Detect which cell encompasses the target text, then output its [x, y] center coordinate. 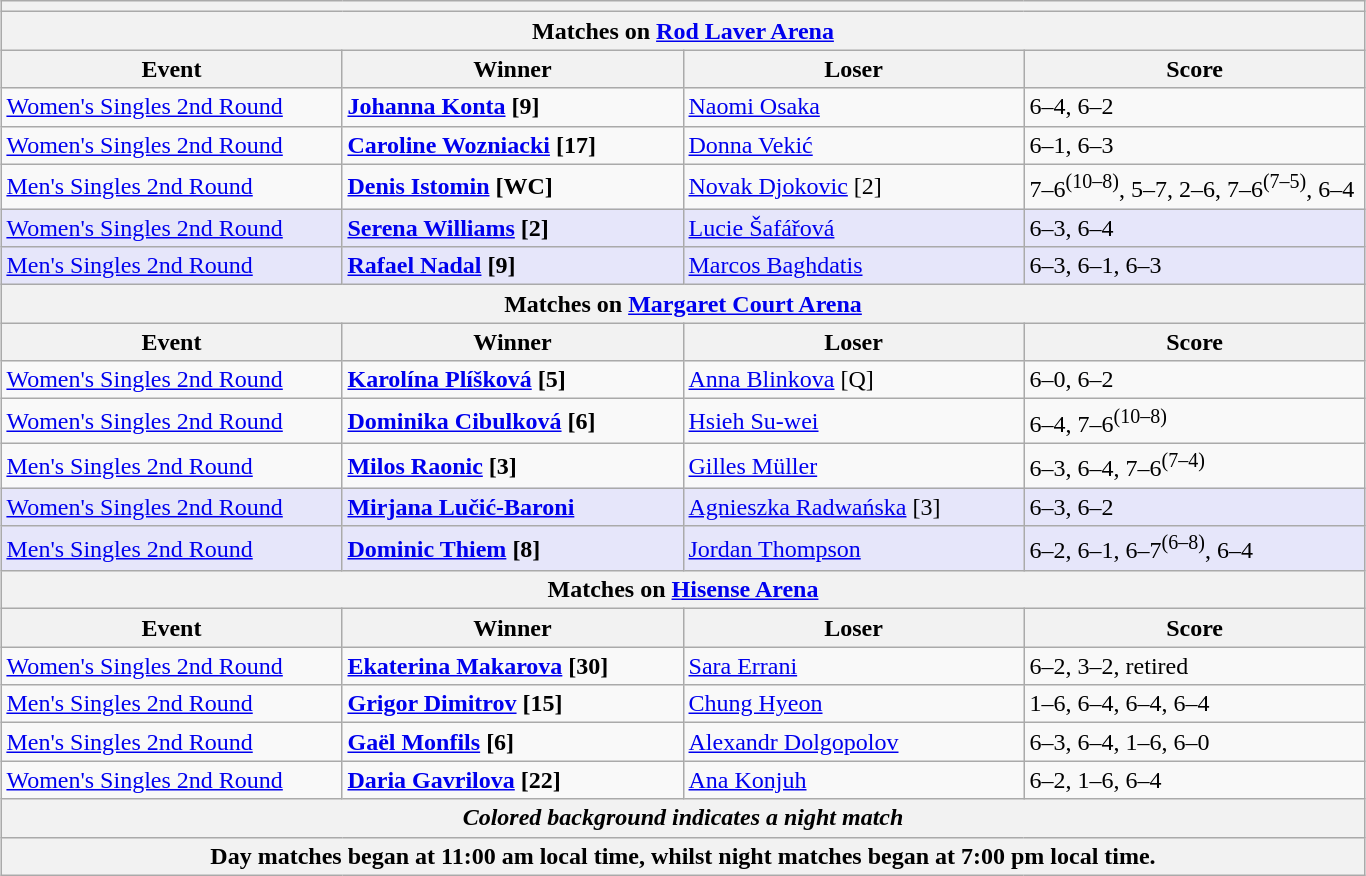
Donna Vekić [854, 145]
Dominika Cibulková [6] [512, 422]
Matches on Hisense Arena [683, 590]
6–3, 6–2 [1194, 507]
Day matches began at 11:00 am local time, whilst night matches began at 7:00 pm local time. [683, 856]
Jordan Thompson [854, 548]
Anna Blinkova [Q] [854, 380]
Alexandr Dolgopolov [854, 742]
Denis Istomin [WC] [512, 186]
Matches on Margaret Court Arena [683, 304]
6–4, 6–2 [1194, 107]
6–0, 6–2 [1194, 380]
Dominic Thiem [8] [512, 548]
Gilles Müller [854, 466]
Milos Raonic [3] [512, 466]
6–1, 6–3 [1194, 145]
7–6(10–8), 5–7, 2–6, 7–6(7–5), 6–4 [1194, 186]
Novak Djokovic [2] [854, 186]
6–2, 1–6, 6–4 [1194, 780]
6–3, 6–4, 7–6(7–4) [1194, 466]
6–4, 7–6(10–8) [1194, 422]
Mirjana Lučić-Baroni [512, 507]
6–3, 6–4 [1194, 228]
6–3, 6–4, 1–6, 6–0 [1194, 742]
Colored background indicates a night match [683, 818]
Ekaterina Makarova [30] [512, 666]
Karolína Plíšková [5] [512, 380]
Caroline Wozniacki [17] [512, 145]
Chung Hyeon [854, 704]
Rafael Nadal [9] [512, 266]
Daria Gavrilova [22] [512, 780]
Serena Williams [2] [512, 228]
Marcos Baghdatis [854, 266]
Matches on Rod Laver Arena [683, 31]
Johanna Konta [9] [512, 107]
Lucie Šafářová [854, 228]
6–3, 6–1, 6–3 [1194, 266]
Ana Konjuh [854, 780]
Grigor Dimitrov [15] [512, 704]
Agnieszka Radwańska [3] [854, 507]
6–2, 6–1, 6–7(6–8), 6–4 [1194, 548]
Gaël Monfils [6] [512, 742]
6–2, 3–2, retired [1194, 666]
Naomi Osaka [854, 107]
Hsieh Su-wei [854, 422]
1–6, 6–4, 6–4, 6–4 [1194, 704]
Sara Errani [854, 666]
